Pinpoint the cell where the given text exists, returning its (X, Y) midpoint coordinate. 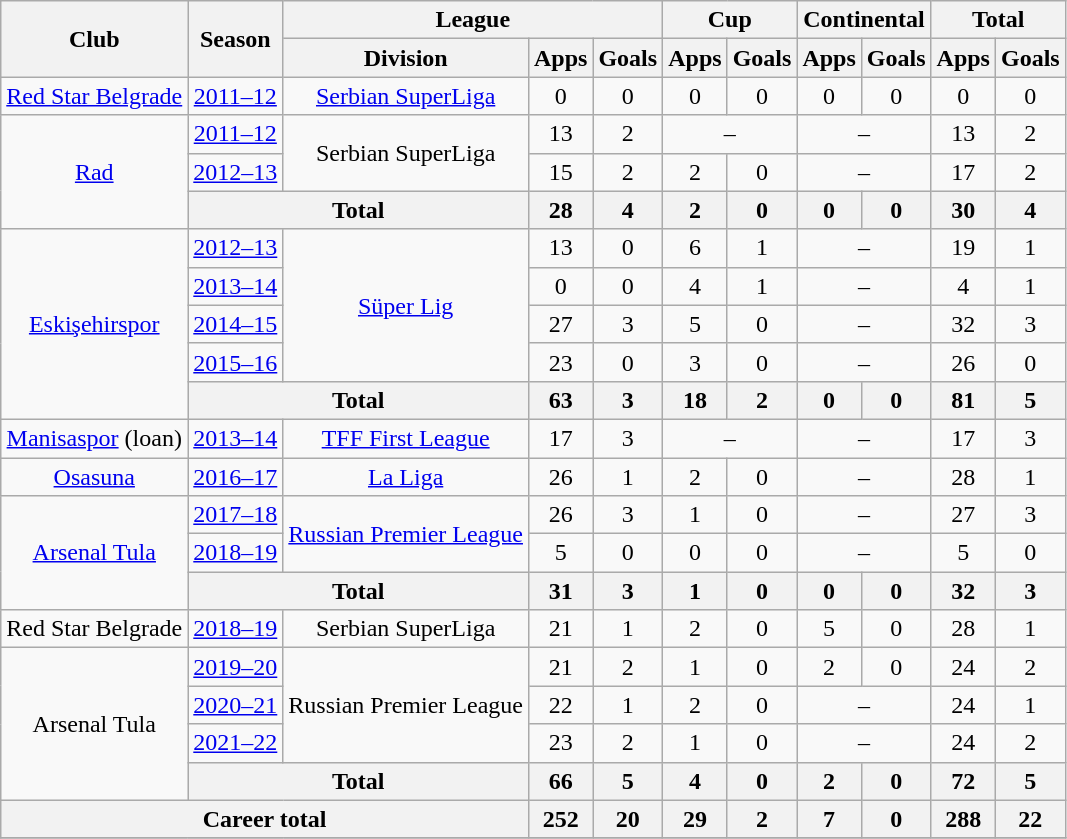
Eskişehirspor (94, 324)
7 (829, 819)
29 (695, 819)
2019–20 (236, 667)
81 (963, 400)
252 (560, 819)
2014–15 (236, 324)
Club (94, 39)
Süper Lig (406, 305)
20 (628, 819)
Division (406, 58)
La Liga (406, 477)
15 (560, 172)
31 (560, 591)
League (473, 20)
6 (695, 248)
72 (963, 781)
Career total (265, 819)
63 (560, 400)
66 (560, 781)
19 (963, 248)
18 (695, 400)
Manisaspor (loan) (94, 438)
Osasuna (94, 477)
Season (236, 39)
Rad (94, 172)
2016–17 (236, 477)
30 (963, 210)
Continental (864, 20)
2015–16 (236, 362)
2021–22 (236, 743)
2020–21 (236, 705)
288 (963, 819)
Cup (730, 20)
2017–18 (236, 515)
TFF First League (406, 438)
